For the text-containing cell, return its midpoint in [x, y] coordinate format. 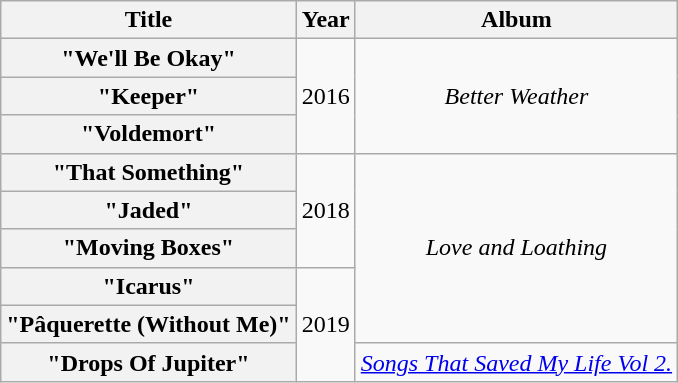
"Moving Boxes" [148, 248]
Year [326, 20]
"Keeper" [148, 96]
Love and Loathing [516, 248]
Songs That Saved My Life Vol 2. [516, 362]
"Icarus" [148, 286]
"We'll Be Okay" [148, 58]
"Drops Of Jupiter" [148, 362]
Album [516, 20]
Better Weather [516, 96]
"That Something" [148, 172]
"Jaded" [148, 210]
2019 [326, 324]
Title [148, 20]
"Pâquerette (Without Me)" [148, 324]
2018 [326, 210]
2016 [326, 96]
"Voldemort" [148, 134]
